Search for the cell housing the specified text and yield its [x, y] center coordinate. 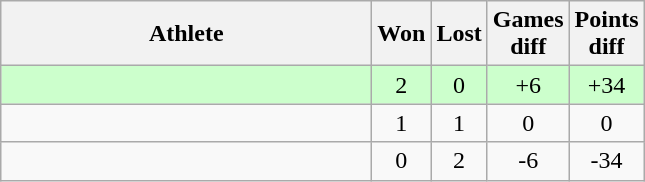
Won [402, 34]
Pointsdiff [606, 34]
Lost [459, 34]
-34 [606, 161]
Athlete [186, 34]
+6 [528, 85]
Gamesdiff [528, 34]
-6 [528, 161]
+34 [606, 85]
